Detect which cell encompasses the target text, then output its [X, Y] center coordinate. 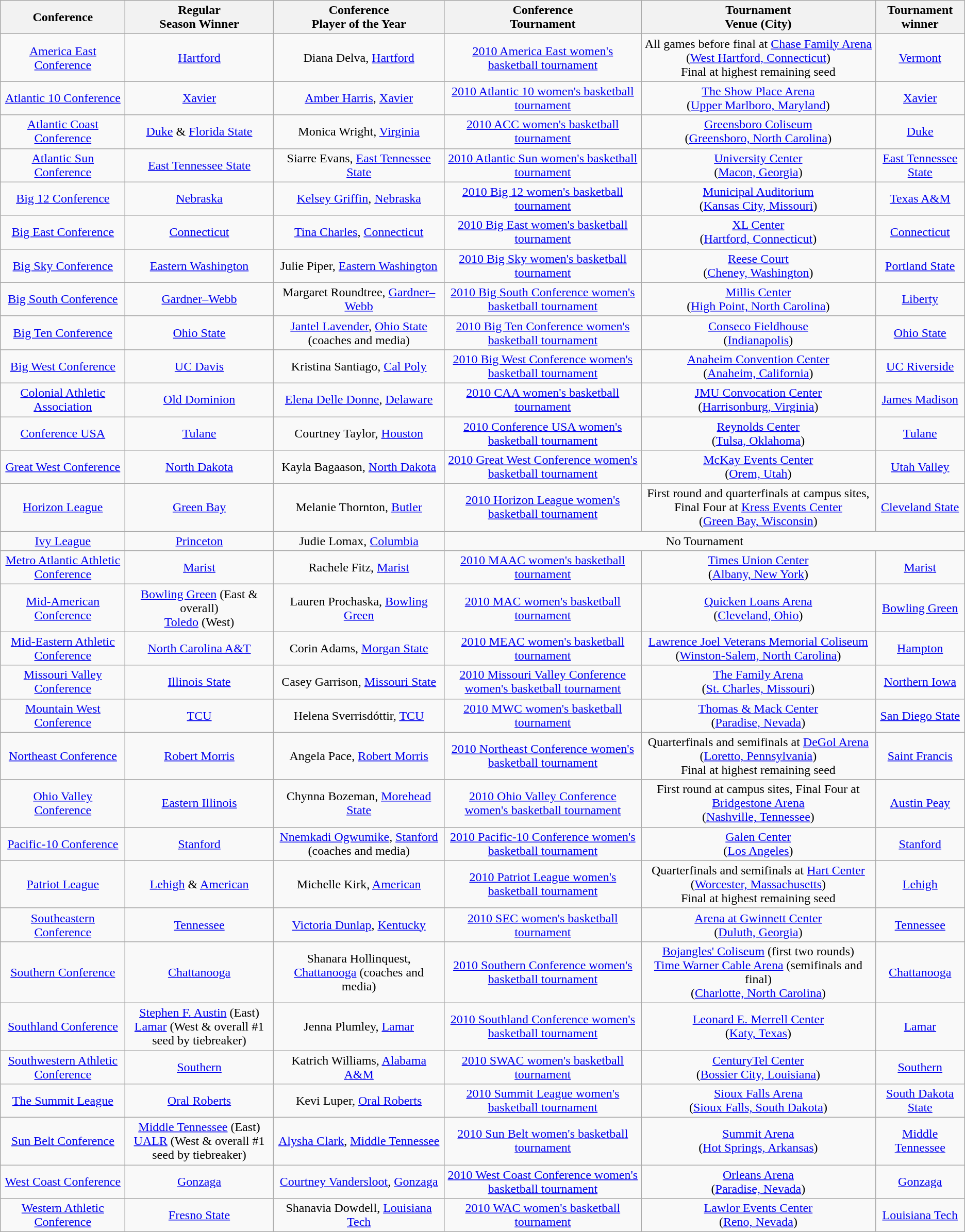
2010 Northeast Conference women's basketball tournament [542, 756]
Colonial Athletic Association [63, 400]
Metro Atlantic Athletic Conference [63, 568]
Ohio Valley Conference [63, 803]
Middle Tennessee (East)UALR (West & overall #1 seed by tiebreaker) [199, 1141]
Lauren Prochaska, Bowling Green [359, 608]
Sun Belt Conference [63, 1141]
Mid-Eastern Athletic Conference [63, 648]
Big Ten Conference [63, 333]
Tina Charles, Connecticut [359, 232]
Courtney Vandersloot, Gonzaga [359, 1182]
Mountain West Conference [63, 715]
2010 SWAC women's basketball tournament [542, 1067]
Casey Garrison, Missouri State [359, 682]
2010 Missouri Valley Conference women's basketball tournament [542, 682]
Judie Lomax, Columbia [359, 541]
2010 Big West Conference women's basketball tournament [542, 366]
JMU Convocation Center(Harrisonburg, Virginia) [759, 400]
Big South Conference [63, 299]
Corin Adams, Morgan State [359, 648]
Fresno State [199, 1215]
XL Center(Hartford, Connecticut) [759, 232]
Lamar [920, 1026]
Siarre Evans, East Tennessee State [359, 165]
2010 SEC women's basketball tournament [542, 924]
Reynolds Center(Tulsa, Oklahoma) [759, 433]
The Summit League [63, 1101]
Conference Player of the Year [359, 18]
Alysha Clark, Middle Tennessee [359, 1141]
University Center(Macon, Georgia) [759, 165]
Anaheim Convention Center(Anaheim, California) [759, 366]
Southeastern Conference [63, 924]
2010 MWC women's basketball tournament [542, 715]
Kevi Luper, Oral Roberts [359, 1101]
Old Dominion [199, 400]
Saint Francis [920, 756]
Ivy League [63, 541]
Arena at Gwinnett Center(Duluth, Georgia) [759, 924]
2010 ACC women's basketball tournament [542, 132]
2010 CAA women's basketball tournament [542, 400]
Greensboro Coliseum(Greensboro, North Carolina) [759, 132]
Michelle Kirk, American [359, 884]
2010 Big 12 women's basketball tournament [542, 199]
2010 Big Ten Conference women's basketball tournament [542, 333]
First round and quarterfinals at campus sites, Final Four at Kress Events Center(Green Bay, Wisconsin) [759, 508]
Stephen F. Austin (East)Lamar (West & overall #1 seed by tiebreaker) [199, 1026]
Municipal Auditorium(Kansas City, Missouri) [759, 199]
2010 West Coast Conference women's basketball tournament [542, 1182]
Hampton [920, 648]
North Carolina A&T [199, 648]
Duke & Florida State [199, 132]
Katrich Williams, Alabama A&M [359, 1067]
Pacific-10 Conference [63, 844]
Margaret Roundtree, Gardner–Webb [359, 299]
Amber Harris, Xavier [359, 98]
2010 Atlantic 10 women's basketball tournament [542, 98]
Tournament winner [920, 18]
All games before final at Chase Family Arena(West Hartford, Connecticut)Final at highest remaining seed [759, 58]
Jenna Plumley, Lamar [359, 1026]
Rachele Fitz, Marist [359, 568]
Lawlor Events Center(Reno, Nevada) [759, 1215]
Louisiana Tech [920, 1215]
No Tournament [704, 541]
CenturyTel Center(Bossier City, Louisiana) [759, 1067]
Liberty [920, 299]
2010 Big Sky women's basketball tournament [542, 266]
Tournament Venue (City) [759, 18]
Conference [63, 18]
Portland State [920, 266]
Atlantic Coast Conference [63, 132]
2010 MAAC women's basketball tournament [542, 568]
Great West Conference [63, 467]
Atlantic Sun Conference [63, 165]
Nnemkadi Ogwumike, Stanford (coaches and media) [359, 844]
Southwestern Athletic Conference [63, 1067]
Big 12 Conference [63, 199]
Big West Conference [63, 366]
Northern Iowa [920, 682]
Quarterfinals and semifinals at DeGol Arena(Loretto, Pennsylvania)Final at highest remaining seed [759, 756]
2010 MEAC women's basketball tournament [542, 648]
Austin Peay [920, 803]
2010 Sun Belt women's basketball tournament [542, 1141]
McKay Events Center(Orem, Utah) [759, 467]
Lehigh [920, 884]
Summit Arena(Hot Springs, Arkansas) [759, 1141]
Green Bay [199, 508]
2010 WAC women's basketball tournament [542, 1215]
Orleans Arena(Paradise, Nevada) [759, 1182]
TCU [199, 715]
2010 Patriot League women's basketball tournament [542, 884]
West Coast Conference [63, 1182]
Shanavia Dowdell, Louisiana Tech [359, 1215]
2010 Conference USA women's basketball tournament [542, 433]
Nebraska [199, 199]
Helena Sverrisdóttir, TCU [359, 715]
Princeton [199, 541]
Bowling Green (East & overall)Toledo (West) [199, 608]
Sioux Falls Arena(Sioux Falls, South Dakota) [759, 1101]
Kelsey Griffin, Nebraska [359, 199]
Thomas & Mack Center(Paradise, Nevada) [759, 715]
2010 MAC women's basketball tournament [542, 608]
Galen Center(Los Angeles) [759, 844]
Northeast Conference [63, 756]
Kristina Santiago, Cal Poly [359, 366]
America East Conference [63, 58]
First round at campus sites, Final Four at Bridgestone Arena(Nashville, Tennessee) [759, 803]
Eastern Illinois [199, 803]
2010 Big South Conference women's basketball tournament [542, 299]
Vermont [920, 58]
Mid-American Conference [63, 608]
Jantel Lavender, Ohio State (coaches and media) [359, 333]
2010 Horizon League women's basketball tournament [542, 508]
Chynna Bozeman, Morehead State [359, 803]
UC Davis [199, 366]
Julie Piper, Eastern Washington [359, 266]
Reese Court(Cheney, Washington) [759, 266]
2010 Great West Conference women's basketball tournament [542, 467]
Duke [920, 132]
Conseco Fieldhouse(Indianapolis) [759, 333]
Western Athletic Conference [63, 1215]
Angela Pace, Robert Morris [359, 756]
Southland Conference [63, 1026]
Regular Season Winner [199, 18]
2010 Ohio Valley Conference women's basketball tournament [542, 803]
Patriot League [63, 884]
Kayla Bagaason, North Dakota [359, 467]
Southern Conference [63, 972]
Gardner–Webb [199, 299]
Quicken Loans Arena(Cleveland, Ohio) [759, 608]
Shanara Hollinquest, Chattanooga (coaches and media) [359, 972]
Bowling Green [920, 608]
Times Union Center(Albany, New York) [759, 568]
Horizon League [63, 508]
The Show Place Arena (Upper Marlboro, Maryland) [759, 98]
UC Riverside [920, 366]
Atlantic 10 Conference [63, 98]
Millis Center(High Point, North Carolina) [759, 299]
Robert Morris [199, 756]
Hartford [199, 58]
Oral Roberts [199, 1101]
Elena Delle Donne, Delaware [359, 400]
Quarterfinals and semifinals at Hart Center(Worcester, Massachusetts)Final at highest remaining seed [759, 884]
2010 America East women's basketball tournament [542, 58]
Big East Conference [63, 232]
Missouri Valley Conference [63, 682]
2010 Southland Conference women's basketball tournament [542, 1026]
2010 Southern Conference women's basketball tournament [542, 972]
2010 Pacific-10 Conference women's basketball tournament [542, 844]
2010 Big East women's basketball tournament [542, 232]
Conference USA [63, 433]
Big Sky Conference [63, 266]
Monica Wright, Virginia [359, 132]
San Diego State [920, 715]
Bojangles' Coliseum (first two rounds)Time Warner Cable Arena (semifinals and final)(Charlotte, North Carolina) [759, 972]
South Dakota State [920, 1101]
Melanie Thornton, Butler [359, 508]
Victoria Dunlap, Kentucky [359, 924]
Cleveland State [920, 508]
James Madison [920, 400]
The Family Arena(St. Charles, Missouri) [759, 682]
Diana Delva, Hartford [359, 58]
Eastern Washington [199, 266]
Illinois State [199, 682]
Texas A&M [920, 199]
Courtney Taylor, Houston [359, 433]
North Dakota [199, 467]
Middle Tennessee [920, 1141]
Lawrence Joel Veterans Memorial Coliseum(Winston-Salem, North Carolina) [759, 648]
Leonard E. Merrell Center(Katy, Texas) [759, 1026]
2010 Summit League women's basketball tournament [542, 1101]
Utah Valley [920, 467]
Lehigh & American [199, 884]
Conference Tournament [542, 18]
2010 Atlantic Sun women's basketball tournament [542, 165]
